Capture the cell that displays the provided text and extract its [x, y] central coordinate. 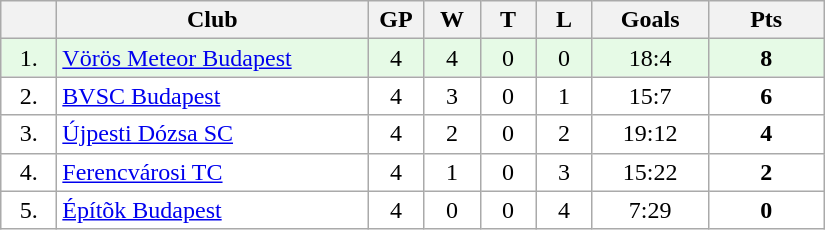
T [508, 20]
7:29 [650, 210]
Club [212, 20]
8 [766, 58]
BVSC Budapest [212, 96]
15:7 [650, 96]
2. [29, 96]
1. [29, 58]
5. [29, 210]
L [564, 20]
Ferencvárosi TC [212, 172]
6 [766, 96]
15:22 [650, 172]
3. [29, 134]
Vörös Meteor Budapest [212, 58]
W [452, 20]
Újpesti Dózsa SC [212, 134]
Goals [650, 20]
4. [29, 172]
Építõk Budapest [212, 210]
19:12 [650, 134]
GP [396, 20]
18:4 [650, 58]
Pts [766, 20]
